Find where the given text appears and provide that cell's center as (X, Y) coordinate. 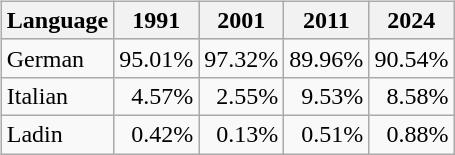
90.54% (412, 58)
Language (57, 20)
0.42% (156, 134)
2.55% (242, 96)
0.51% (326, 134)
89.96% (326, 58)
9.53% (326, 96)
2011 (326, 20)
4.57% (156, 96)
2024 (412, 20)
2001 (242, 20)
0.88% (412, 134)
8.58% (412, 96)
0.13% (242, 134)
95.01% (156, 58)
German (57, 58)
1991 (156, 20)
97.32% (242, 58)
Italian (57, 96)
Ladin (57, 134)
